Return (x, y) of the center of cell containing provided text 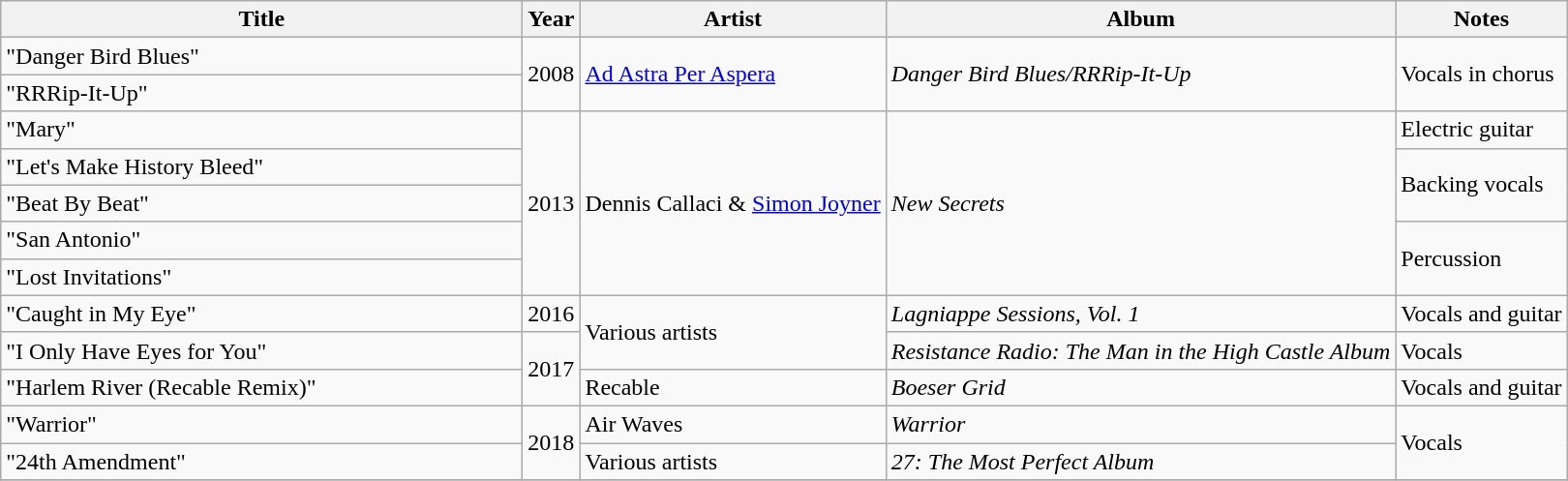
Warrior (1140, 424)
Recable (733, 387)
2008 (552, 75)
"Lost Invitations" (261, 277)
2018 (552, 442)
Year (552, 19)
Danger Bird Blues/RRRip-It-Up (1140, 75)
Title (261, 19)
Album (1140, 19)
"RRRip-It-Up" (261, 93)
"Mary" (261, 130)
Air Waves (733, 424)
Boeser Grid (1140, 387)
Notes (1481, 19)
Vocals in chorus (1481, 75)
Resistance Radio: The Man in the High Castle Album (1140, 350)
"Danger Bird Blues" (261, 56)
2013 (552, 203)
"24th Amendment" (261, 462)
Lagniappe Sessions, Vol. 1 (1140, 314)
"I Only Have Eyes for You" (261, 350)
New Secrets (1140, 203)
Backing vocals (1481, 185)
Artist (733, 19)
Ad Astra Per Aspera (733, 75)
"San Antonio" (261, 240)
27: The Most Perfect Album (1140, 462)
"Warrior" (261, 424)
Dennis Callaci & Simon Joyner (733, 203)
"Caught in My Eye" (261, 314)
"Let's Make History Bleed" (261, 166)
2016 (552, 314)
2017 (552, 369)
Percussion (1481, 258)
"Beat By Beat" (261, 203)
"Harlem River (Recable Remix)" (261, 387)
Electric guitar (1481, 130)
